Pinpoint the cell where the given text exists, returning its [X, Y] midpoint coordinate. 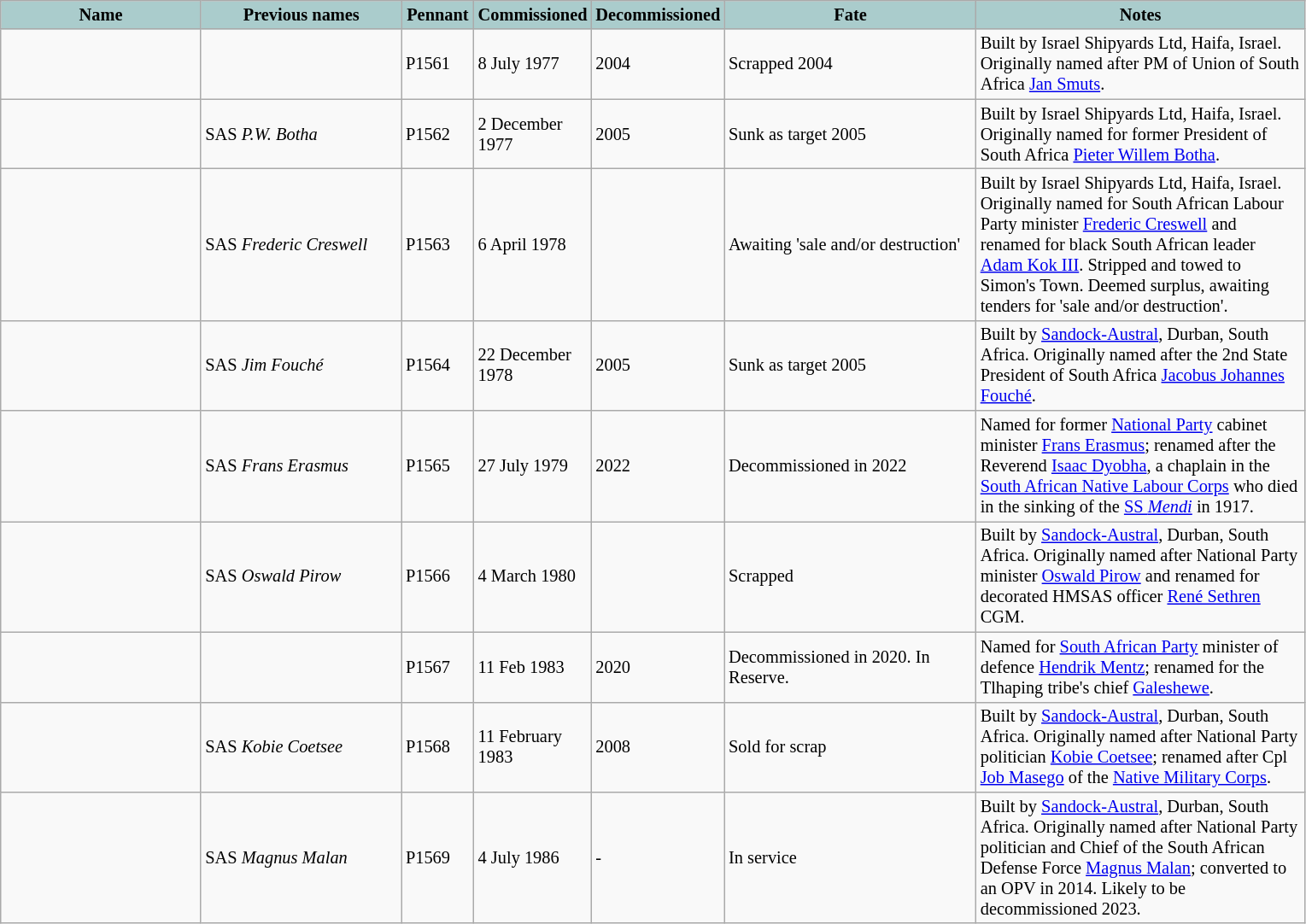
Pennant [437, 15]
2008 [658, 747]
Built by Israel Shipyards Ltd, Haifa, Israel. Originally named for former President of South Africa Pieter Willem Botha. [1141, 134]
4 July 1986 [533, 857]
SAS Oswald Pirow [301, 576]
Awaiting 'sale and/or destruction' [851, 244]
SAS Magnus Malan [301, 857]
11 February 1983 [533, 747]
27 July 1979 [533, 466]
Decommissioned [658, 15]
P1569 [437, 857]
SAS Frederic Creswell [301, 244]
P1565 [437, 466]
Named for South African Party minister of defence Hendrik Mentz; renamed for the Tlhaping tribe's chief Galeshewe. [1141, 667]
2022 [658, 466]
- [658, 857]
Built by Israel Shipyards Ltd, Haifa, Israel. Originally named after PM of Union of South Africa Jan Smuts. [1141, 64]
P1561 [437, 64]
Commissioned [533, 15]
SAS Frans Erasmus [301, 466]
Decommissioned in 2020. In Reserve. [851, 667]
6 April 1978 [533, 244]
22 December 1978 [533, 366]
In service [851, 857]
4 March 1980 [533, 576]
Name [101, 15]
SAS Kobie Coetsee [301, 747]
P1566 [437, 576]
P1567 [437, 667]
Fate [851, 15]
8 July 1977 [533, 64]
P1564 [437, 366]
P1568 [437, 747]
Decommissioned in 2022 [851, 466]
11 Feb 1983 [533, 667]
Built by Sandock-Austral, Durban, South Africa. Originally named after the 2nd State President of South Africa Jacobus Johannes Fouché. [1141, 366]
2 December 1977 [533, 134]
2020 [658, 667]
Notes [1141, 15]
Scrapped 2004 [851, 64]
Sold for scrap [851, 747]
SAS P.W. Botha [301, 134]
P1563 [437, 244]
2004 [658, 64]
P1562 [437, 134]
Previous names [301, 15]
Scrapped [851, 576]
SAS Jim Fouché [301, 366]
